Return (x, y) of the center of cell containing provided text 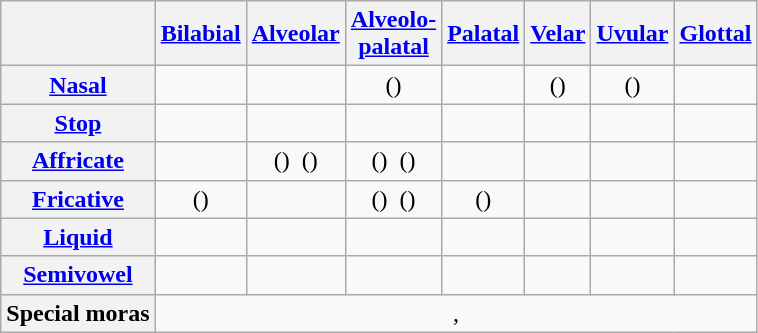
Alveolar (296, 34)
Liquid (78, 237)
Palatal (484, 34)
, (456, 313)
Alveolo-palatal (393, 34)
Nasal (78, 85)
Fricative (78, 199)
Velar (558, 34)
Affricate (78, 161)
Uvular (632, 34)
Bilabial (200, 34)
Glottal (716, 34)
Semivowel (78, 275)
Stop (78, 123)
Special moras (78, 313)
